Return the [x, y] coordinate for the center point of the cell that contains the specified text.  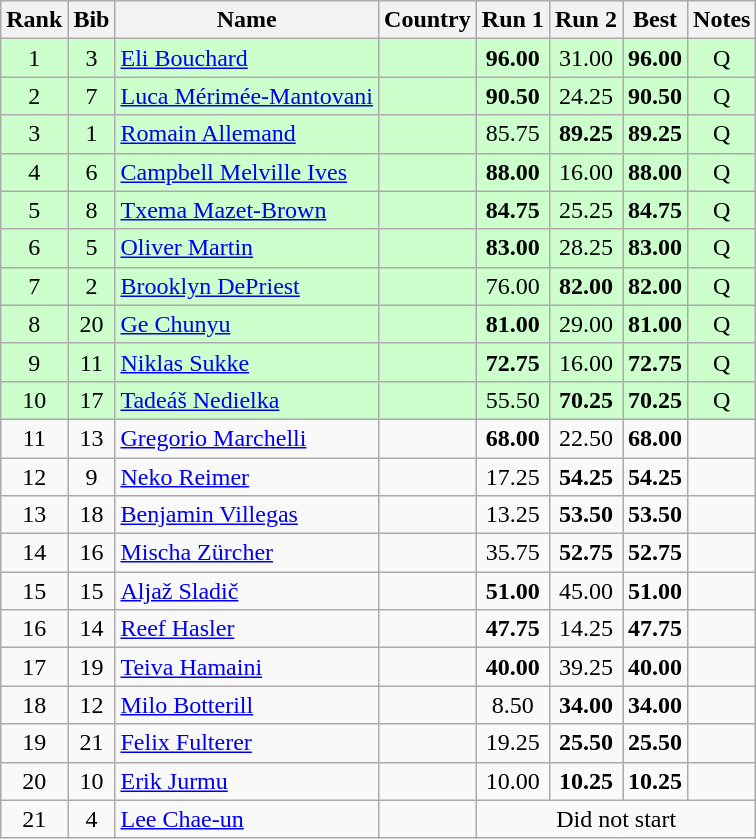
Eli Bouchard [247, 58]
Romain Allemand [247, 134]
55.50 [512, 400]
Tadeáš Nedielka [247, 400]
22.50 [586, 438]
Best [654, 20]
Txema Mazet-Brown [247, 210]
Aljaž Sladič [247, 591]
Erik Jurmu [247, 781]
Luca Mérimée-Mantovani [247, 96]
Benjamin Villegas [247, 515]
Oliver Martin [247, 248]
Felix Fulterer [247, 743]
85.75 [512, 134]
45.00 [586, 591]
25.25 [586, 210]
Rank [34, 20]
Mischa Zürcher [247, 553]
14.25 [586, 629]
8.50 [512, 705]
Country [428, 20]
Teiva Hamaini [247, 667]
Milo Botterill [247, 705]
39.25 [586, 667]
Neko Reimer [247, 477]
Bib [92, 20]
19.25 [512, 743]
Run 2 [586, 20]
28.25 [586, 248]
Lee Chae-un [247, 819]
Run 1 [512, 20]
29.00 [586, 324]
Gregorio Marchelli [247, 438]
24.25 [586, 96]
Reef Hasler [247, 629]
Niklas Sukke [247, 362]
31.00 [586, 58]
Campbell Melville Ives [247, 172]
Brooklyn DePriest [247, 286]
17.25 [512, 477]
10.00 [512, 781]
13.25 [512, 515]
Did not start [616, 819]
Name [247, 20]
35.75 [512, 553]
76.00 [512, 286]
Ge Chunyu [247, 324]
Notes [722, 20]
